For the text-containing cell, return its midpoint in [x, y] coordinate format. 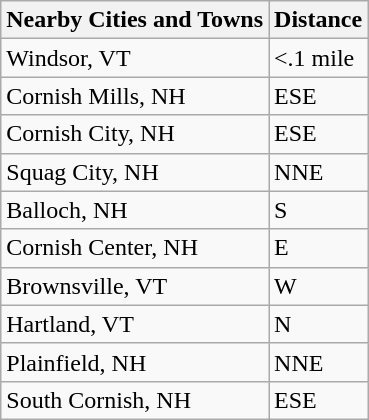
Cornish Mills, NH [135, 96]
N [318, 324]
Hartland, VT [135, 324]
South Cornish, NH [135, 400]
Squag City, NH [135, 172]
Windsor, VT [135, 58]
W [318, 286]
Nearby Cities and Towns [135, 20]
Plainfield, NH [135, 362]
S [318, 210]
Cornish City, NH [135, 134]
Cornish Center, NH [135, 248]
E [318, 248]
Distance [318, 20]
Brownsville, VT [135, 286]
<.1 mile [318, 58]
Balloch, NH [135, 210]
